Locate the cell with the specified text and output its (x, y) center coordinate. 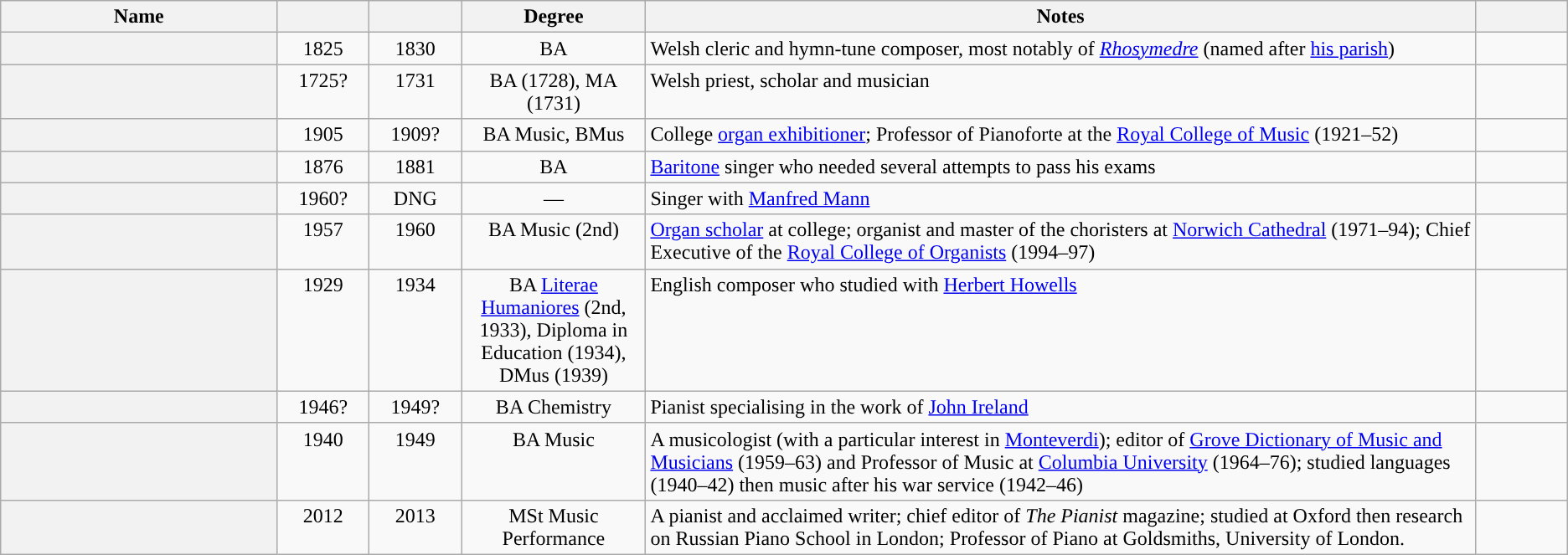
2012 (323, 527)
DNG (415, 198)
College organ exhibitioner; Professor of Pianoforte at the Royal College of Music (1921–52) (1060, 135)
1960? (323, 198)
1881 (415, 167)
Pianist specialising in the work of John Ireland (1060, 407)
BA Music (554, 461)
2013 (415, 527)
English composer who studied with Herbert Howells (1060, 330)
Welsh cleric and hymn-tune composer, most notably of Rhosymedre (named after his parish) (1060, 49)
1946? (323, 407)
1940 (323, 461)
1825 (323, 49)
1905 (323, 135)
BA Literae Humaniores (2nd, 1933), Diploma in Education (1934), DMus (1939) (554, 330)
MSt Music Performance (554, 527)
— (554, 198)
1876 (323, 167)
1949? (415, 407)
BA (1728), MA (1731) (554, 92)
Notes (1060, 17)
Singer with Manfred Mann (1060, 198)
Name (139, 17)
BA Music (2nd) (554, 241)
1929 (323, 330)
Welsh priest, scholar and musician (1060, 92)
1934 (415, 330)
1725? (323, 92)
1731 (415, 92)
1957 (323, 241)
Degree (554, 17)
1960 (415, 241)
BA Music, BMus (554, 135)
1830 (415, 49)
1949 (415, 461)
1909? (415, 135)
Baritone singer who needed several attempts to pass his exams (1060, 167)
BA Chemistry (554, 407)
